Return the (X, Y) coordinate for the center point of the cell that contains the specified text.  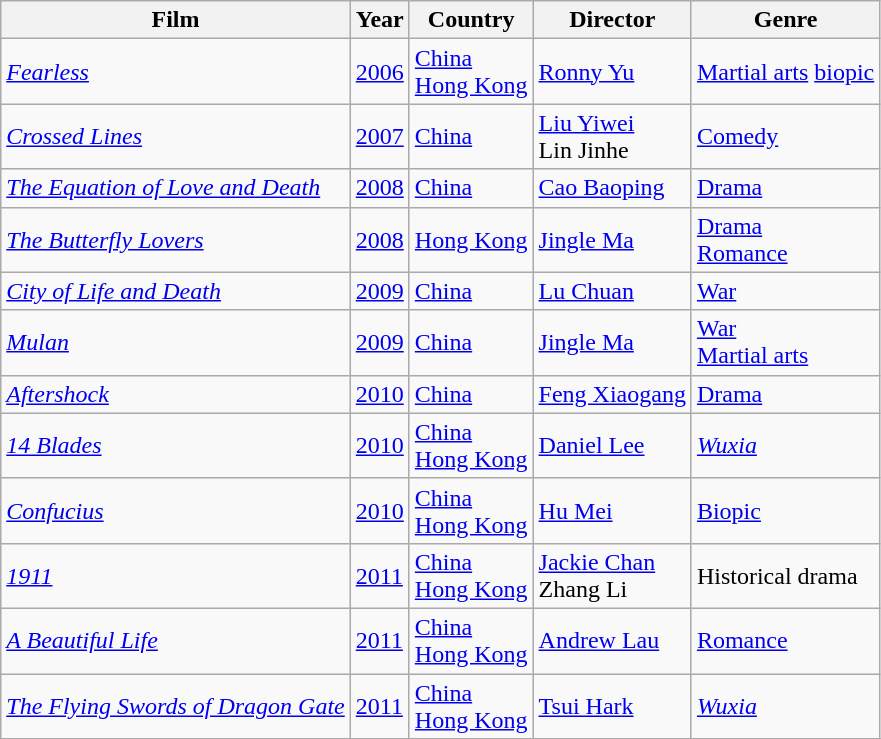
Cao Baoping (612, 188)
Drama Romance (785, 240)
War Martial arts (785, 342)
The Equation of Love and Death (176, 188)
1911 (176, 576)
2007 (380, 136)
Biopic (785, 510)
Film (176, 20)
Romance (785, 640)
Fearless (176, 72)
Liu Yiwei Lin Jinhe (612, 136)
Mulan (176, 342)
Lu Chuan (612, 291)
Martial arts biopic (785, 72)
City of Life and Death (176, 291)
War (785, 291)
Feng Xiaogang (612, 394)
Tsui Hark (612, 706)
Hu Mei (612, 510)
The Butterfly Lovers (176, 240)
The Flying Swords of Dragon Gate (176, 706)
Genre (785, 20)
Daniel Lee (612, 446)
Comedy (785, 136)
Director (612, 20)
2006 (380, 72)
Country (471, 20)
Year (380, 20)
Historical drama (785, 576)
Crossed Lines (176, 136)
Jackie Chan Zhang Li (612, 576)
Andrew Lau (612, 640)
Confucius (176, 510)
A Beautiful Life (176, 640)
Ronny Yu (612, 72)
Hong Kong (471, 240)
Aftershock (176, 394)
14 Blades (176, 446)
